Find where the given text appears and provide that cell's center as [x, y] coordinate. 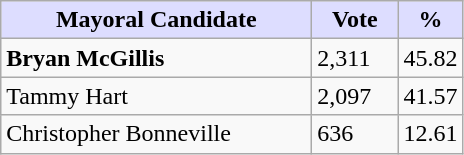
41.57 [430, 96]
Bryan McGillis [156, 58]
2,097 [355, 96]
2,311 [355, 58]
45.82 [430, 58]
% [430, 20]
Tammy Hart [156, 96]
12.61 [430, 134]
Mayoral Candidate [156, 20]
636 [355, 134]
Christopher Bonneville [156, 134]
Vote [355, 20]
